Identify which cell holds the provided text, then report its [x, y] central coordinate. 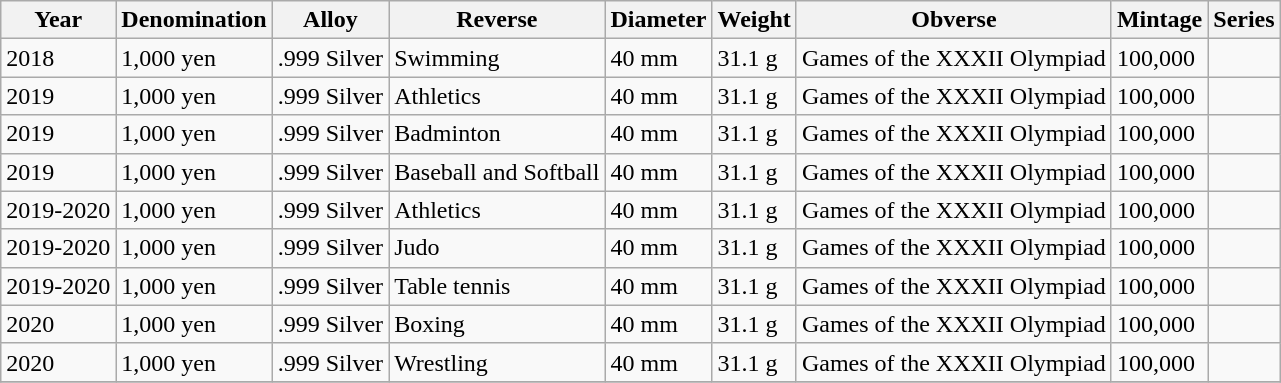
Obverse [954, 20]
Denomination [194, 20]
Series [1244, 20]
Alloy [330, 20]
Wrestling [497, 362]
Badminton [497, 134]
Boxing [497, 324]
Judo [497, 248]
2018 [58, 58]
Table tennis [497, 286]
Reverse [497, 20]
Weight [754, 20]
Mintage [1159, 20]
Diameter [658, 20]
Year [58, 20]
Baseball and Softball [497, 172]
Swimming [497, 58]
